From the cell containing the given text, extract its center point as (x, y) coordinate. 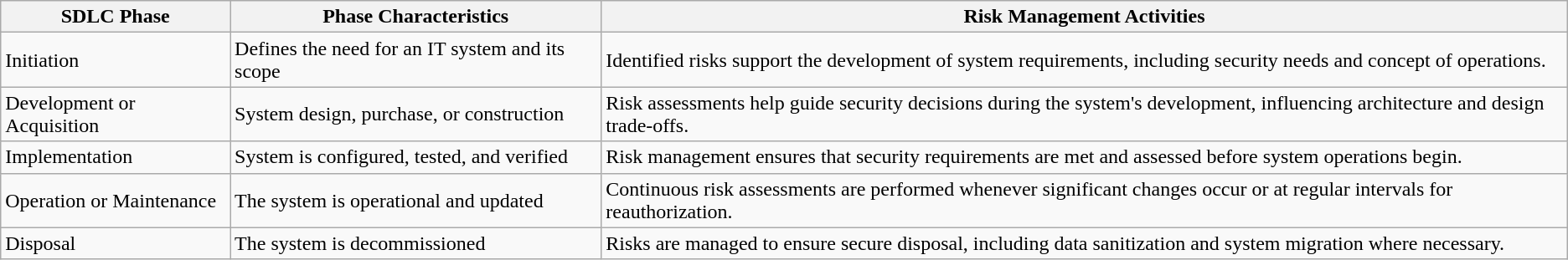
System design, purchase, or construction (415, 114)
Development or Acquisition (116, 114)
Implementation (116, 157)
Defines the need for an IT system and its scope (415, 60)
Initiation (116, 60)
Phase Characteristics (415, 17)
Risk management ensures that security requirements are met and assessed before system operations begin. (1084, 157)
Disposal (116, 243)
Risk assessments help guide security decisions during the system's development, influencing architecture and design trade-offs. (1084, 114)
The system is operational and updated (415, 201)
Operation or Maintenance (116, 201)
Continuous risk assessments are performed whenever significant changes occur or at regular intervals for reauthorization. (1084, 201)
Identified risks support the development of system requirements, including security needs and concept of operations. (1084, 60)
System is configured, tested, and verified (415, 157)
Risks are managed to ensure secure disposal, including data sanitization and system migration where necessary. (1084, 243)
The system is decommissioned (415, 243)
Risk Management Activities (1084, 17)
SDLC Phase (116, 17)
